Return the [x, y] coordinate for the center point of the cell that contains the specified text.  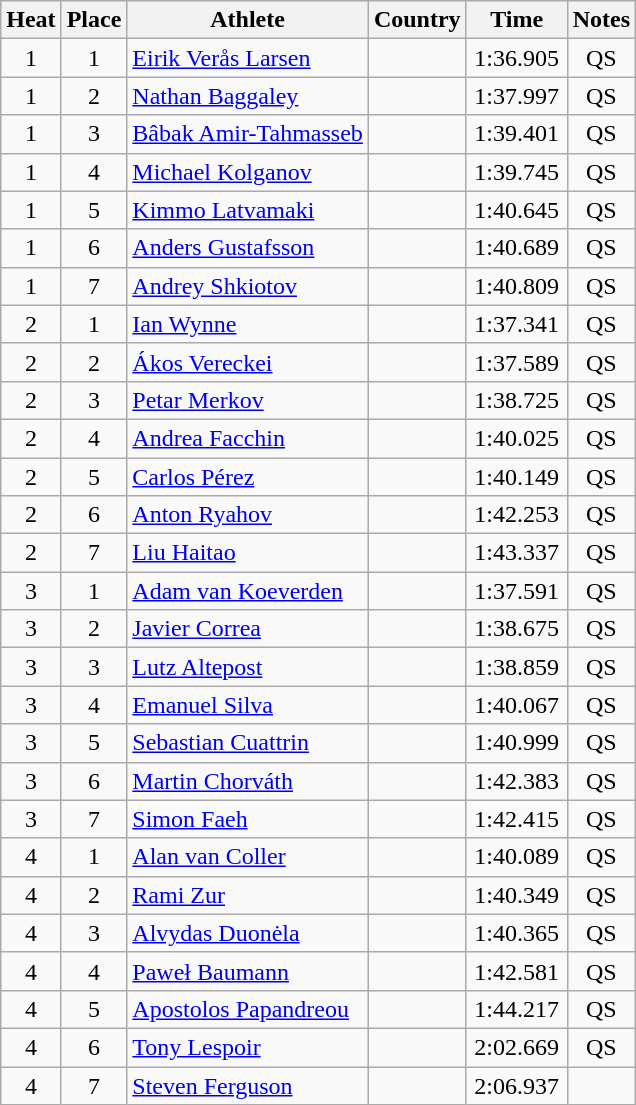
1:38.725 [516, 400]
Ákos Vereckei [248, 362]
Javier Correa [248, 629]
2:06.937 [516, 1085]
1:40.089 [516, 857]
1:39.401 [516, 134]
Country [417, 20]
1:40.349 [516, 895]
1:40.149 [516, 477]
1:37.591 [516, 591]
Heat [31, 20]
Rami Zur [248, 895]
Anton Ryahov [248, 515]
Paweł Baumann [248, 971]
Liu Haitao [248, 553]
1:42.415 [516, 819]
1:37.997 [516, 96]
1:40.067 [516, 705]
1:37.589 [516, 362]
Steven Ferguson [248, 1085]
Emanuel Silva [248, 705]
Martin Chorváth [248, 781]
1:38.859 [516, 667]
1:42.383 [516, 781]
Michael Kolganov [248, 172]
1:40.365 [516, 933]
Adam van Koeverden [248, 591]
Kimmo Latvamaki [248, 210]
Carlos Pérez [248, 477]
Eirik Verås Larsen [248, 58]
Athlete [248, 20]
1:40.809 [516, 286]
Simon Faeh [248, 819]
Alvydas Duonėla [248, 933]
2:02.669 [516, 1047]
1:37.341 [516, 324]
1:39.745 [516, 172]
Notes [601, 20]
Petar Merkov [248, 400]
Andrey Shkiotov [248, 286]
Andrea Facchin [248, 438]
Anders Gustafsson [248, 248]
Apostolos Papandreou [248, 1009]
1:40.645 [516, 210]
1:44.217 [516, 1009]
1:42.253 [516, 515]
1:43.337 [516, 553]
Tony Lespoir [248, 1047]
Sebastian Cuattrin [248, 743]
Time [516, 20]
Bâbak Amir-Tahmasseb [248, 134]
1:40.999 [516, 743]
Nathan Baggaley [248, 96]
1:38.675 [516, 629]
1:42.581 [516, 971]
Ian Wynne [248, 324]
1:36.905 [516, 58]
Alan van Coller [248, 857]
Place [94, 20]
1:40.689 [516, 248]
1:40.025 [516, 438]
Lutz Altepost [248, 667]
